Search for the cell housing the specified text and yield its (x, y) center coordinate. 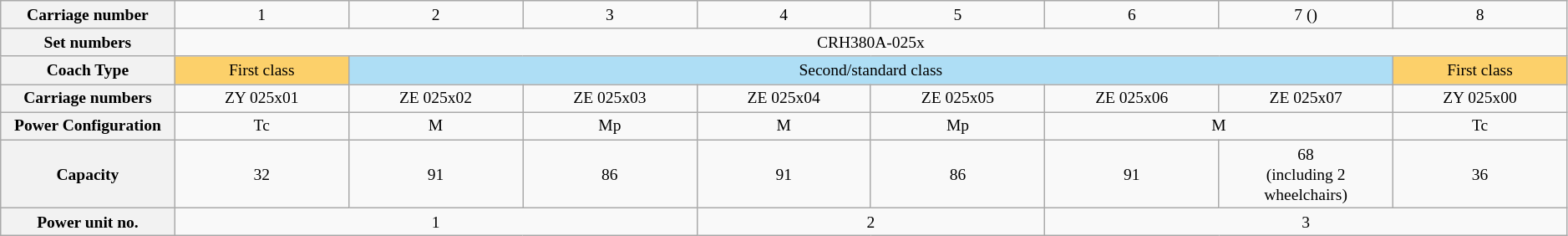
7 () (1306, 15)
Coach Type (88, 70)
Carriage number (88, 15)
ZE 025x03 (610, 99)
ZE 025x05 (957, 99)
Carriage numbers (88, 99)
5 (957, 15)
36 (1479, 174)
6 (1132, 15)
Second/standard class (870, 70)
8 (1479, 15)
32 (261, 174)
CRH380A-025x (870, 42)
Power Configuration (88, 126)
ZE 025x02 (435, 99)
Capacity (88, 174)
Set numbers (88, 42)
ZE 025x04 (784, 99)
4 (784, 15)
68(including 2 wheelchairs) (1306, 174)
ZY 025x00 (1479, 99)
ZE 025x06 (1132, 99)
ZY 025x01 (261, 99)
ZE 025x07 (1306, 99)
Power unit no. (88, 221)
